Extract the [x, y] coordinate from the center of the cell holding the provided text.  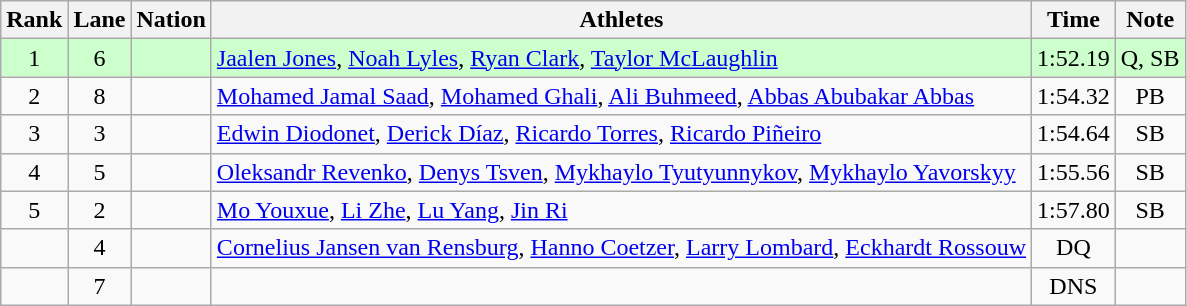
Oleksandr Revenko, Denys Tsven, Mykhaylo Tyutyunnykov, Mykhaylo Yavorskyy [621, 172]
Rank [34, 20]
Athletes [621, 20]
7 [100, 286]
Cornelius Jansen van Rensburg, Hanno Coetzer, Larry Lombard, Eckhardt Rossouw [621, 248]
1:52.19 [1074, 58]
6 [100, 58]
Note [1150, 20]
Jaalen Jones, Noah Lyles, Ryan Clark, Taylor McLaughlin [621, 58]
1:54.64 [1074, 134]
1:55.56 [1074, 172]
1 [34, 58]
Edwin Diodonet, Derick Díaz, Ricardo Torres, Ricardo Piñeiro [621, 134]
DNS [1074, 286]
8 [100, 96]
1:57.80 [1074, 210]
Mo Youxue, Li Zhe, Lu Yang, Jin Ri [621, 210]
Nation [171, 20]
Q, SB [1150, 58]
Mohamed Jamal Saad, Mohamed Ghali, Ali Buhmeed, Abbas Abubakar Abbas [621, 96]
Lane [100, 20]
PB [1150, 96]
1:54.32 [1074, 96]
DQ [1074, 248]
Time [1074, 20]
